Output the [X, Y] coordinate of the center of the cell containing the given text.  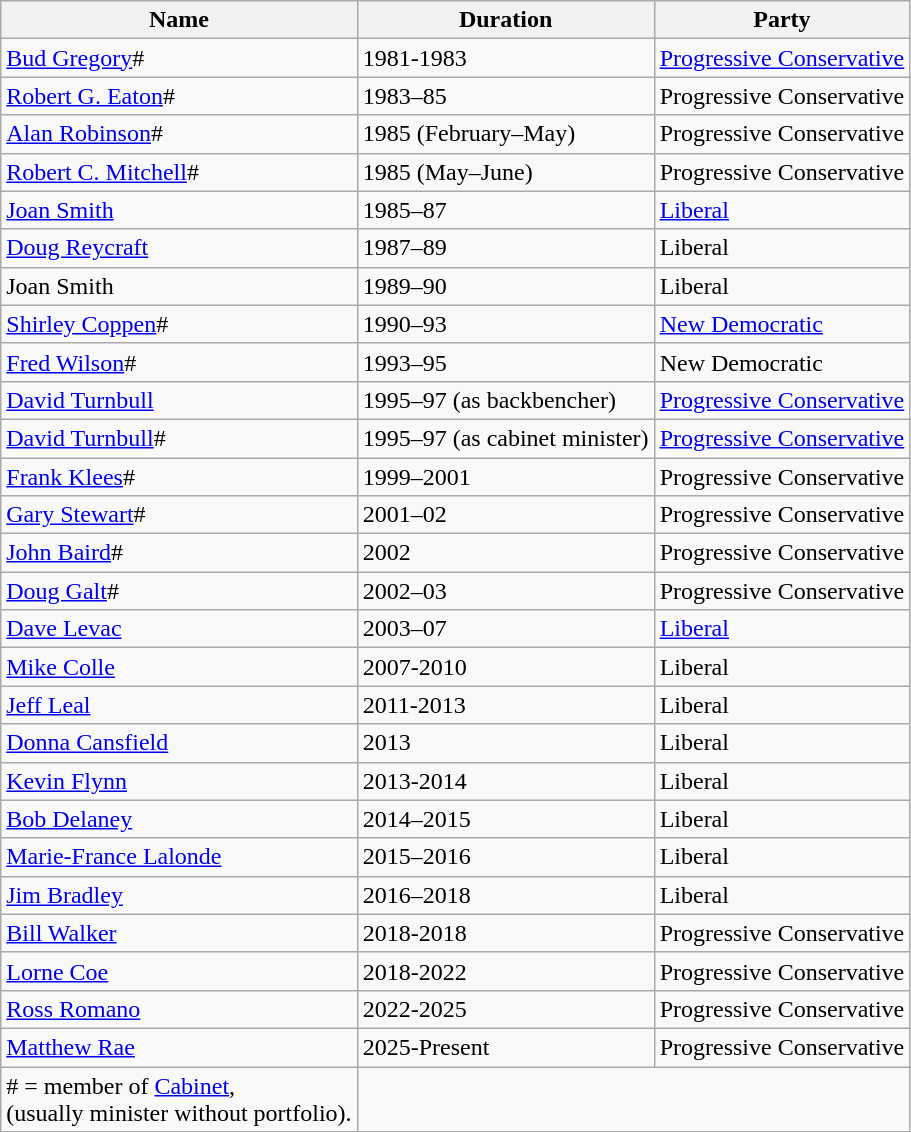
2025-Present [506, 1047]
2013 [506, 743]
2014–2015 [506, 819]
Jeff Leal [179, 705]
2013-2014 [506, 781]
Dave Levac [179, 629]
2018-2018 [506, 933]
Frank Klees# [179, 477]
Ross Romano [179, 1009]
John Baird# [179, 553]
Fred Wilson# [179, 362]
Duration [506, 20]
1983–85 [506, 96]
1987–89 [506, 248]
Lorne Coe [179, 971]
1999–2001 [506, 477]
Alan Robinson# [179, 134]
1985 (February–May) [506, 134]
2002–03 [506, 591]
2015–2016 [506, 857]
Bob Delaney [179, 819]
2022-2025 [506, 1009]
Marie-France Lalonde [179, 857]
1985–87 [506, 210]
1990–93 [506, 324]
Robert C. Mitchell# [179, 172]
2001–02 [506, 515]
1993–95 [506, 362]
Jim Bradley [179, 895]
2016–2018 [506, 895]
1989–90 [506, 286]
2011-2013 [506, 705]
# = member of Cabinet, (usually minister without portfolio). [179, 1098]
2018-2022 [506, 971]
1995–97 (as backbencher) [506, 400]
Matthew Rae [179, 1047]
1985 (May–June) [506, 172]
Shirley Coppen# [179, 324]
Mike Colle [179, 667]
Robert G. Eaton# [179, 96]
Bill Walker [179, 933]
Kevin Flynn [179, 781]
Gary Stewart# [179, 515]
1995–97 (as cabinet minister) [506, 438]
1981-1983 [506, 58]
Name [179, 20]
Party [782, 20]
Bud Gregory# [179, 58]
2007-2010 [506, 667]
David Turnbull [179, 400]
2003–07 [506, 629]
Doug Galt# [179, 591]
David Turnbull# [179, 438]
Doug Reycraft [179, 248]
Donna Cansfield [179, 743]
2002 [506, 553]
